Extract the (x, y) coordinate from the center of the cell holding the provided text.  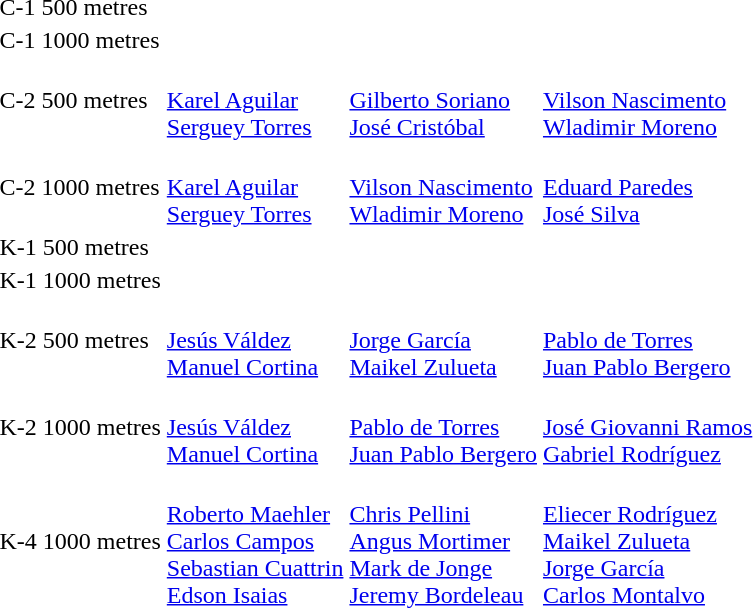
Eduard ParedesJosé Silva (647, 187)
Gilberto SorianoJosé Cristóbal (444, 100)
José Giovanni RamosGabriel Rodríguez (647, 427)
Jorge GarcíaMaikel Zulueta (444, 340)
